Provide the (X, Y) coordinate of the cell's center where the given text is located.  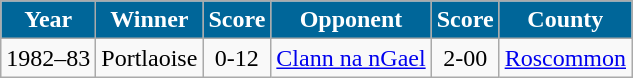
Year (48, 20)
Winner (150, 20)
0-12 (237, 58)
2-00 (465, 58)
Clann na nGael (351, 58)
Roscommon (565, 58)
County (565, 20)
Opponent (351, 20)
Portlaoise (150, 58)
1982–83 (48, 58)
